Determine the (x, y) coordinate at the center of the cell enclosing the given text.  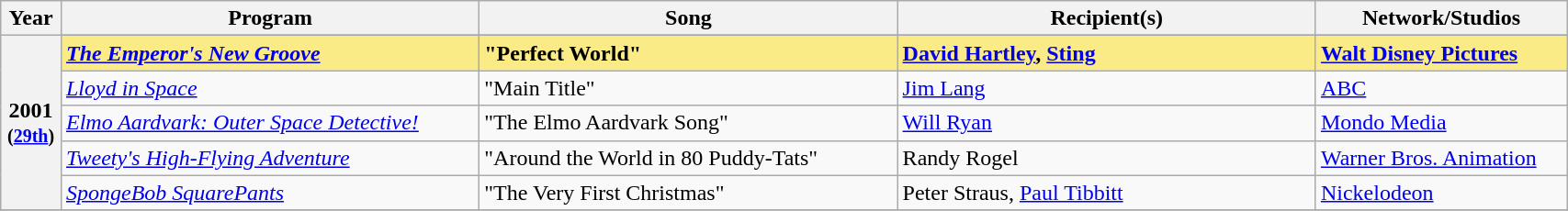
Peter Straus, Paul Tibbitt (1106, 193)
SpongeBob SquarePants (270, 193)
Will Ryan (1106, 123)
Walt Disney Pictures (1440, 53)
Elmo Aardvark: Outer Space Detective! (270, 123)
Warner Bros. Animation (1440, 158)
Jim Lang (1106, 88)
ABC (1440, 88)
Mondo Media (1440, 123)
Song (689, 18)
Nickelodeon (1440, 193)
Lloyd in Space (270, 88)
"Main Title" (689, 88)
The Emperor's New Groove (270, 53)
Tweety's High-Flying Adventure (270, 158)
Year (31, 18)
2001 (29th) (31, 123)
David Hartley, Sting (1106, 53)
Recipient(s) (1106, 18)
"Around the World in 80 Puddy-Tats" (689, 158)
"The Very First Christmas" (689, 193)
Network/Studios (1440, 18)
Program (270, 18)
Randy Rogel (1106, 158)
"The Elmo Aardvark Song" (689, 123)
"Perfect World" (689, 53)
